Determine the (x, y) coordinate at the center of the cell enclosing the given text.  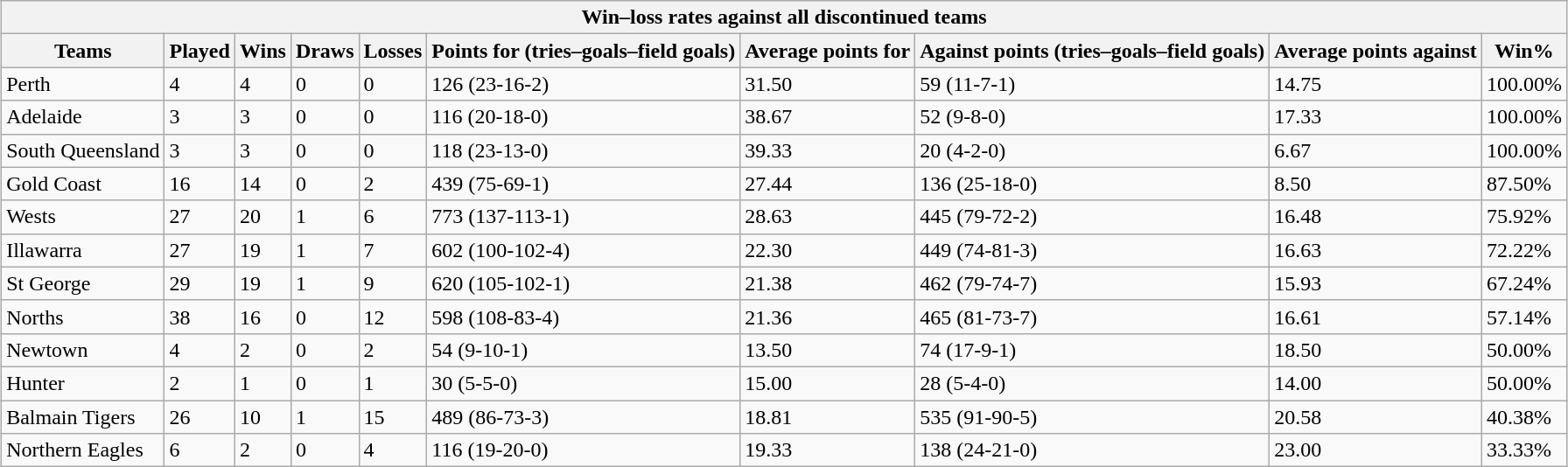
38.67 (828, 117)
Points for (tries–goals–field goals) (584, 51)
22.30 (828, 250)
Wins (262, 51)
52 (9-8-0) (1092, 117)
Northern Eagles (83, 450)
17.33 (1375, 117)
10 (262, 417)
54 (9-10-1) (584, 350)
23.00 (1375, 450)
Balmain Tigers (83, 417)
439 (75-69-1) (584, 184)
Norths (83, 317)
30 (5-5-0) (584, 383)
16.63 (1375, 250)
28.63 (828, 217)
19.33 (828, 450)
21.36 (828, 317)
15 (393, 417)
59 (11-7-1) (1092, 84)
Win–loss rates against all discontinued teams (784, 17)
445 (79-72-2) (1092, 217)
620 (105-102-1) (584, 283)
South Queensland (83, 150)
12 (393, 317)
28 (5-4-0) (1092, 383)
20.58 (1375, 417)
20 (262, 217)
Wests (83, 217)
462 (79-74-7) (1092, 283)
14.00 (1375, 383)
26 (199, 417)
Illawarra (83, 250)
535 (91-90-5) (1092, 417)
Played (199, 51)
31.50 (828, 84)
Newtown (83, 350)
13.50 (828, 350)
7 (393, 250)
Hunter (83, 383)
74 (17-9-1) (1092, 350)
27.44 (828, 184)
16.48 (1375, 217)
489 (86-73-3) (584, 417)
136 (25-18-0) (1092, 184)
9 (393, 283)
20 (4-2-0) (1092, 150)
598 (108-83-4) (584, 317)
72.22% (1524, 250)
St George (83, 283)
29 (199, 283)
14.75 (1375, 84)
Losses (393, 51)
67.24% (1524, 283)
33.33% (1524, 450)
Win% (1524, 51)
15.93 (1375, 283)
75.92% (1524, 217)
6.67 (1375, 150)
15.00 (828, 383)
87.50% (1524, 184)
14 (262, 184)
Teams (83, 51)
449 (74-81-3) (1092, 250)
21.38 (828, 283)
118 (23-13-0) (584, 150)
602 (100-102-4) (584, 250)
138 (24-21-0) (1092, 450)
116 (19-20-0) (584, 450)
Gold Coast (83, 184)
39.33 (828, 150)
Draws (325, 51)
40.38% (1524, 417)
Against points (tries–goals–field goals) (1092, 51)
773 (137-113-1) (584, 217)
18.81 (828, 417)
18.50 (1375, 350)
Average points against (1375, 51)
16.61 (1375, 317)
Perth (83, 84)
465 (81-73-7) (1092, 317)
38 (199, 317)
126 (23-16-2) (584, 84)
Adelaide (83, 117)
116 (20-18-0) (584, 117)
Average points for (828, 51)
8.50 (1375, 184)
57.14% (1524, 317)
